Capture the cell that displays the provided text and extract its (X, Y) central coordinate. 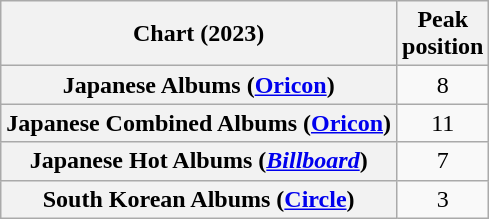
7 (443, 161)
Japanese Combined Albums (Oricon) (199, 123)
Chart (2023) (199, 34)
3 (443, 199)
8 (443, 85)
Japanese Hot Albums (Billboard) (199, 161)
Peakposition (443, 34)
Japanese Albums (Oricon) (199, 85)
11 (443, 123)
South Korean Albums (Circle) (199, 199)
